For the text-containing cell, return its midpoint in [x, y] coordinate format. 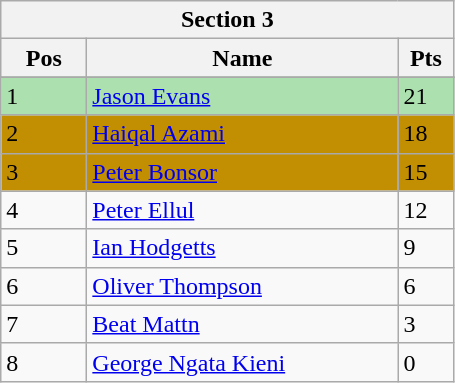
21 [426, 96]
12 [426, 210]
Jason Evans [242, 96]
George Ngata Kieni [242, 362]
1 [44, 96]
7 [44, 324]
0 [426, 362]
8 [44, 362]
Peter Bonsor [242, 172]
Pos [44, 58]
5 [44, 248]
4 [44, 210]
2 [44, 134]
Name [242, 58]
Pts [426, 58]
Ian Hodgetts [242, 248]
Peter Ellul [242, 210]
Beat Mattn [242, 324]
Haiqal Azami [242, 134]
18 [426, 134]
9 [426, 248]
15 [426, 172]
Oliver Thompson [242, 286]
Section 3 [228, 20]
